Search for the cell housing the specified text and yield its [X, Y] center coordinate. 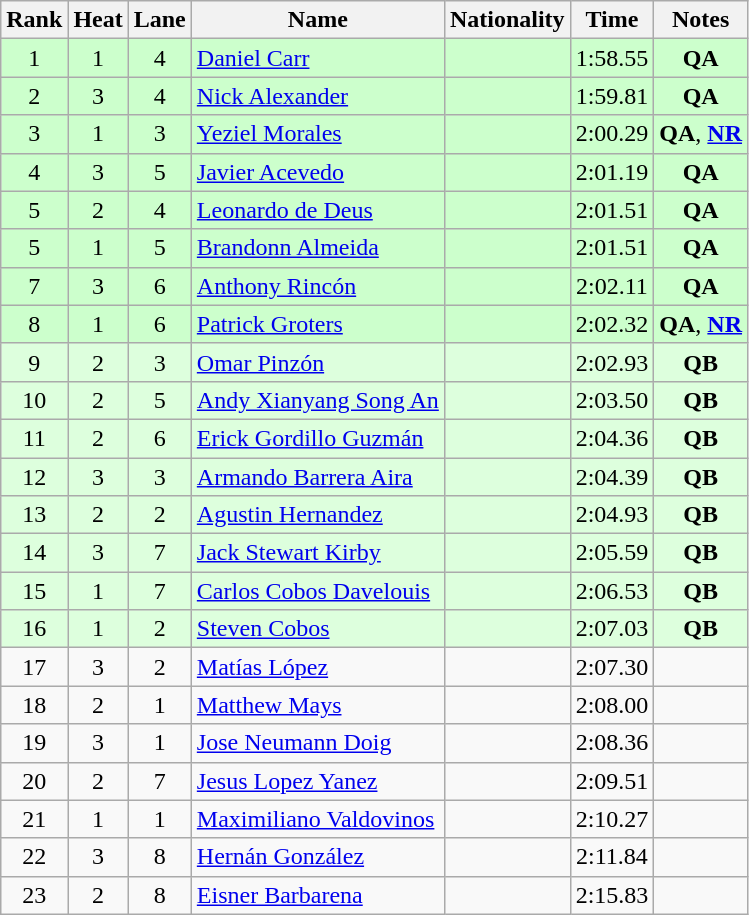
Jesus Lopez Yanez [318, 781]
19 [34, 743]
2:11.84 [612, 857]
Erick Gordillo Guzmán [318, 438]
10 [34, 400]
2:15.83 [612, 895]
2:02.32 [612, 324]
2:01.19 [612, 172]
21 [34, 819]
Anthony Rincón [318, 286]
Heat [98, 20]
Jose Neumann Doig [318, 743]
2:05.59 [612, 553]
12 [34, 477]
Notes [701, 20]
Matthew Mays [318, 705]
2:02.93 [612, 362]
17 [34, 667]
Matías López [318, 667]
Eisner Barbarena [318, 895]
Steven Cobos [318, 629]
22 [34, 857]
20 [34, 781]
Maximiliano Valdovinos [318, 819]
Andy Xianyang Song An [318, 400]
2:09.51 [612, 781]
2:04.93 [612, 515]
Rank [34, 20]
1:58.55 [612, 58]
Yeziel Morales [318, 134]
14 [34, 553]
2:10.27 [612, 819]
Omar Pinzón [318, 362]
Name [318, 20]
Agustin Hernandez [318, 515]
2:04.36 [612, 438]
Brandonn Almeida [318, 248]
Javier Acevedo [318, 172]
18 [34, 705]
13 [34, 515]
2:06.53 [612, 591]
15 [34, 591]
23 [34, 895]
Time [612, 20]
2:07.30 [612, 667]
1:59.81 [612, 96]
2:08.00 [612, 705]
Nationality [507, 20]
2:08.36 [612, 743]
2:07.03 [612, 629]
Leonardo de Deus [318, 210]
Carlos Cobos Davelouis [318, 591]
Patrick Groters [318, 324]
2:02.11 [612, 286]
2:04.39 [612, 477]
9 [34, 362]
Hernán González [318, 857]
Jack Stewart Kirby [318, 553]
Nick Alexander [318, 96]
Lane [160, 20]
2:03.50 [612, 400]
2:00.29 [612, 134]
11 [34, 438]
16 [34, 629]
Daniel Carr [318, 58]
Armando Barrera Aira [318, 477]
